Output the (X, Y) coordinate of the center of the cell containing the given text.  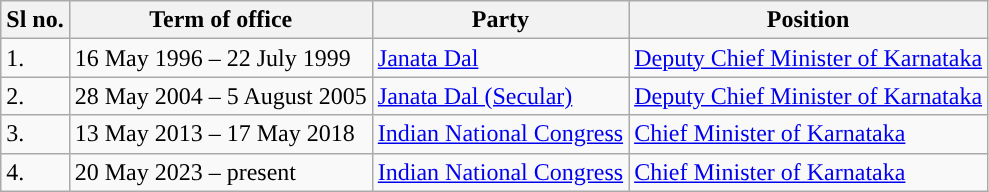
20 May 2023 – present (220, 172)
Sl no. (35, 20)
Janata Dal (500, 58)
3. (35, 134)
13 May 2013 – 17 May 2018 (220, 134)
1. (35, 58)
Janata Dal (Secular) (500, 96)
Party (500, 20)
2. (35, 96)
16 May 1996 – 22 July 1999 (220, 58)
28 May 2004 – 5 August 2005 (220, 96)
4. (35, 172)
Term of office (220, 20)
Position (808, 20)
